Capture the cell that displays the provided text and extract its (X, Y) central coordinate. 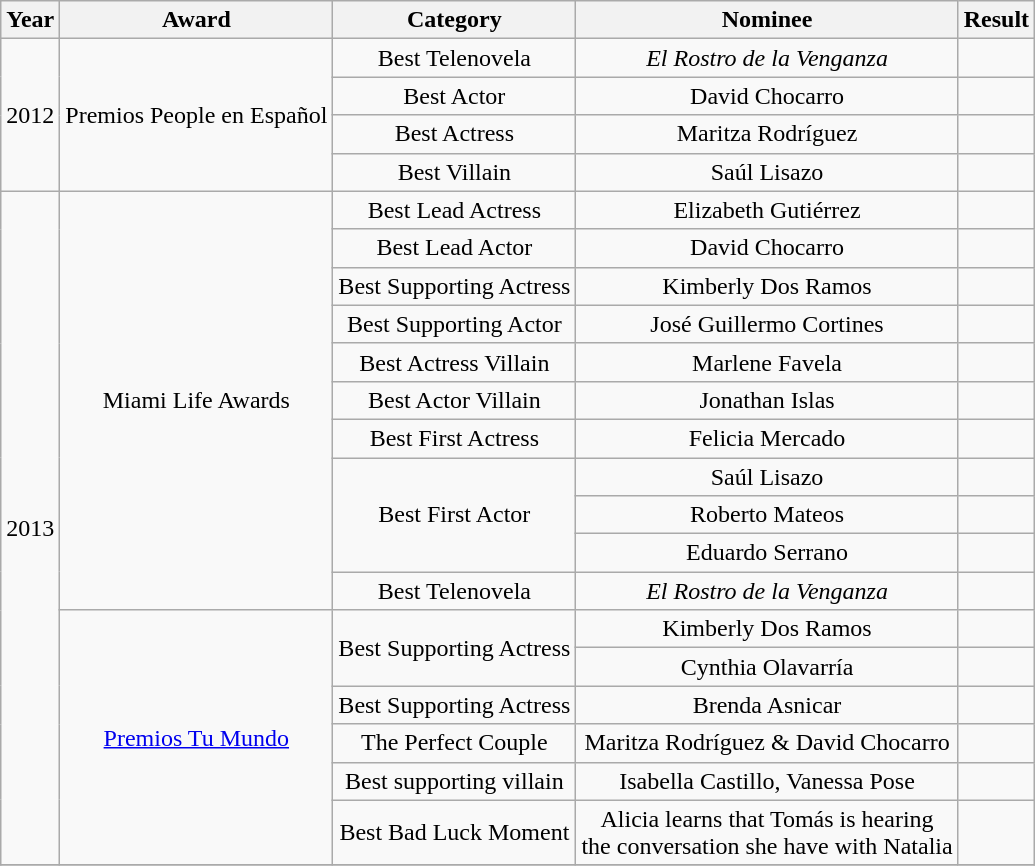
Award (196, 20)
Best Lead Actor (454, 248)
The Perfect Couple (454, 743)
Category (454, 20)
Best supporting villain (454, 781)
Elizabeth Gutiérrez (767, 210)
Best Actress (454, 134)
Maritza Rodríguez (767, 134)
Maritza Rodríguez & David Chocarro (767, 743)
Best Actress Villain (454, 362)
Roberto Mateos (767, 515)
Best First Actor (454, 515)
Miami Life Awards (196, 400)
Nominee (767, 20)
Eduardo Serrano (767, 553)
Best Bad Luck Moment (454, 832)
Best First Actress (454, 438)
Brenda Asnicar (767, 705)
Best Supporting Actor (454, 324)
Isabella Castillo, Vanessa Pose (767, 781)
José Guillermo Cortines (767, 324)
Best Actor Villain (454, 400)
Best Actor (454, 96)
2013 (30, 528)
Premios People en Español (196, 115)
Premios Tu Mundo (196, 738)
Best Lead Actress (454, 210)
Felicia Mercado (767, 438)
Result (996, 20)
Marlene Favela (767, 362)
Year (30, 20)
Alicia learns that Tomás is hearingthe conversation she have with Natalia (767, 832)
Best Villain (454, 172)
Jonathan Islas (767, 400)
Cynthia Olavarría (767, 667)
2012 (30, 115)
